For the text-containing cell, return its midpoint in [x, y] coordinate format. 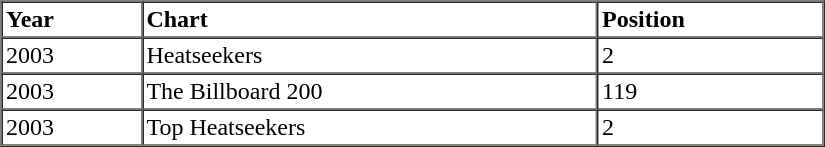
The Billboard 200 [370, 92]
Position [711, 20]
Year [72, 20]
Chart [370, 20]
Top Heatseekers [370, 128]
Heatseekers [370, 56]
119 [711, 92]
